Capture the cell that displays the provided text and extract its [x, y] central coordinate. 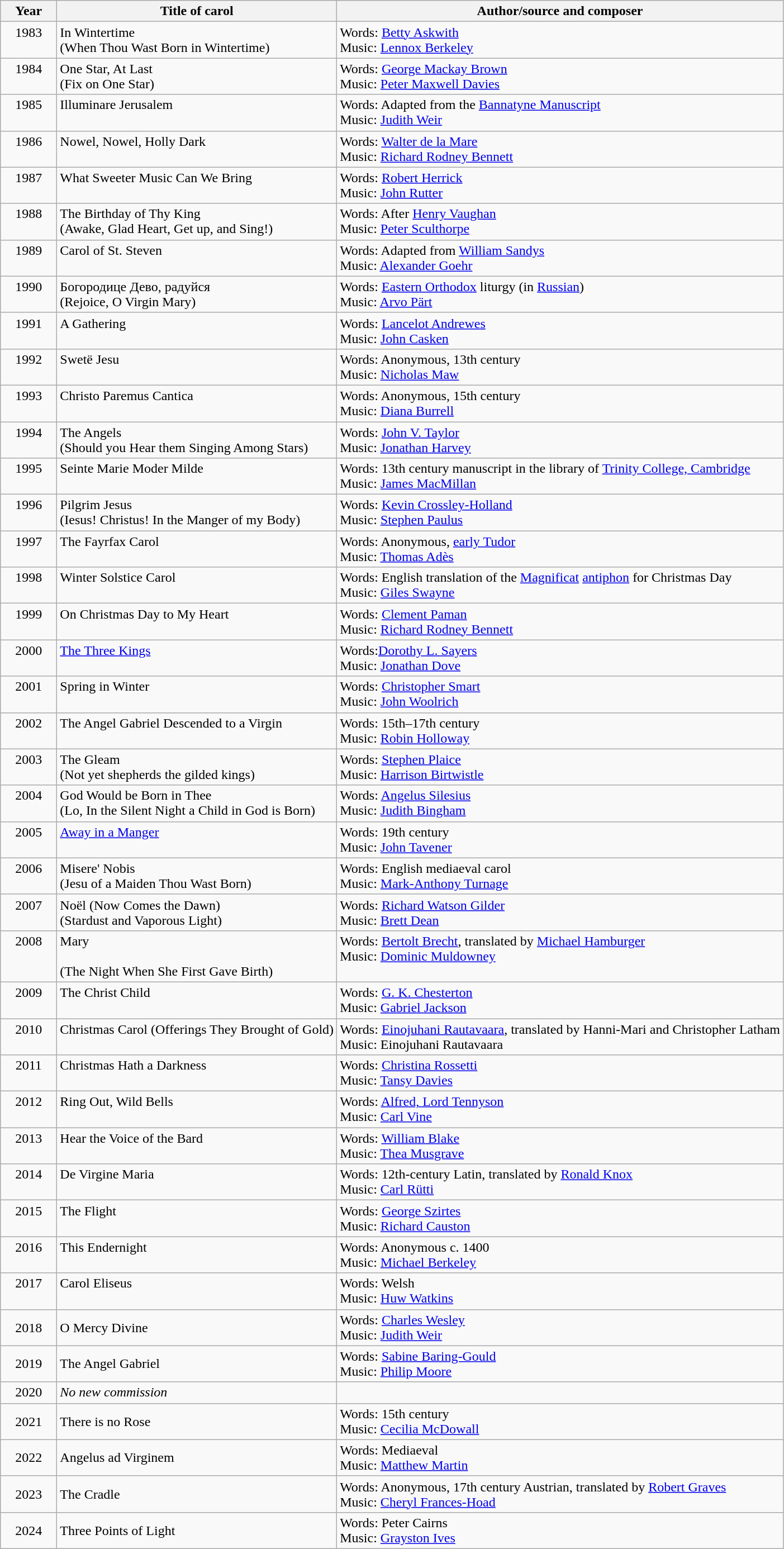
Nowel, Nowel, Holly Dark [197, 149]
Angelus ad Virginem [197, 1457]
Pilgrim Jesus(Iesus! Christus! In the Manger of my Body) [197, 513]
1990 [29, 294]
2013 [29, 1146]
Words: Richard Watson GilderMusic: Brett Dean [560, 912]
Words: Anonymous, early TudorMusic: Thomas Adès [560, 549]
Title of carol [197, 11]
Noël (Now Comes the Dawn)(Stardust and Vaporous Light) [197, 912]
Words: Anonymous, 15th centuryMusic: Diana Burrell [560, 403]
1992 [29, 367]
Words: John V. TaylorMusic: Jonathan Harvey [560, 439]
Carol of St. Steven [197, 258]
1998 [29, 586]
2001 [29, 694]
Words: Robert HerrickMusic: John Rutter [560, 186]
The Three Kings [197, 658]
Words: Alfred, Lord TennysonMusic: Carl Vine [560, 1110]
Words: Clement PamanMusic: Richard Rodney Bennett [560, 621]
Words: Bertolt Brecht, translated by Michael HamburgerMusic: Dominic Muldowney [560, 956]
2022 [29, 1457]
2007 [29, 912]
Words: Adapted from William SandysMusic: Alexander Goehr [560, 258]
Hear the Voice of the Bard [197, 1146]
1984 [29, 76]
1987 [29, 186]
Богородице Дево, радуйся(Rejoice, O Virgin Mary) [197, 294]
Words: 15th centuryMusic: Cecilia McDowall [560, 1422]
Words: Sabine Baring-GouldMusic: Philip Moore [560, 1363]
1999 [29, 621]
2014 [29, 1182]
2003 [29, 767]
2010 [29, 1036]
No new commission [197, 1393]
Words: Walter de la MareMusic: Richard Rodney Bennett [560, 149]
The Cradle [197, 1494]
1989 [29, 258]
Words: 15th–17th centuryMusic: Robin Holloway [560, 731]
Carol Eliseus [197, 1291]
The Angel Gabriel Descended to a Virgin [197, 731]
Mary(The Night When She First Gave Birth) [197, 956]
2011 [29, 1073]
1995 [29, 476]
1997 [29, 549]
The Birthday of Thy King(Awake, Glad Heart, Get up, and Sing!) [197, 221]
Author/source and composer [560, 11]
1996 [29, 513]
Words: Christina RossettiMusic: Tansy Davies [560, 1073]
What Sweeter Music Can We Bring [197, 186]
2019 [29, 1363]
Words: Charles WesleyMusic: Judith Weir [560, 1328]
Words: Angelus SilesiusMusic: Judith Bingham [560, 804]
Spring in Winter [197, 694]
Christo Paremus Cantica [197, 403]
Words: 12th-century Latin, translated by Ronald KnoxMusic: Carl Rütti [560, 1182]
God Would be Born in Thee(Lo, In the Silent Night a Child in God is Born) [197, 804]
On Christmas Day to My Heart [197, 621]
Words: English mediaeval carolMusic: Mark-Anthony Turnage [560, 876]
Year [29, 11]
Words: English translation of the Magnificat antiphon for Christmas DayMusic: Giles Swayne [560, 586]
2004 [29, 804]
Away in a Manger [197, 839]
Words: Betty AskwithMusic: Lennox Berkeley [560, 40]
2020 [29, 1393]
Words: Einojuhani Rautavaara, translated by Hanni-Mari and Christopher LathamMusic: Einojuhani Rautavaara [560, 1036]
A Gathering [197, 331]
O Mercy Divine [197, 1328]
2009 [29, 1000]
Words: Anonymous, 13th centuryMusic: Nicholas Maw [560, 367]
2012 [29, 1110]
Words: G. K. ChestertonMusic: Gabriel Jackson [560, 1000]
Words: WelshMusic: Huw Watkins [560, 1291]
Words: Kevin Crossley-HollandMusic: Stephen Paulus [560, 513]
1993 [29, 403]
1991 [29, 331]
Christmas Hath a Darkness [197, 1073]
In Wintertime(When Thou Wast Born in Wintertime) [197, 40]
2016 [29, 1255]
De Virgine Maria [197, 1182]
Words: After Henry VaughanMusic: Peter Sculthorpe [560, 221]
The Angel Gabriel [197, 1363]
1985 [29, 113]
2017 [29, 1291]
Seinte Marie Moder Milde [197, 476]
2006 [29, 876]
Words: Anonymous, 17th century Austrian, translated by Robert GravesMusic: Cheryl Frances-Hoad [560, 1494]
There is no Rose [197, 1422]
2008 [29, 956]
Words: Stephen PlaiceMusic: Harrison Birtwistle [560, 767]
Winter Solstice Carol [197, 586]
2005 [29, 839]
2002 [29, 731]
Ring Out, Wild Bells [197, 1110]
Words: Lancelot AndrewesMusic: John Casken [560, 331]
Words: Anonymous c. 1400Music: Michael Berkeley [560, 1255]
Words:Dorothy L. SayersMusic: Jonathan Dove [560, 658]
The Gleam(Not yet shepherds the gilded kings) [197, 767]
One Star, At Last(Fix on One Star) [197, 76]
1994 [29, 439]
Illuminare Jerusalem [197, 113]
The Fayrfax Carol [197, 549]
Swetë Jesu [197, 367]
This Endernight [197, 1255]
2015 [29, 1218]
Words: George Mackay BrownMusic: Peter Maxwell Davies [560, 76]
2018 [29, 1328]
Words: Eastern Orthodox liturgy (in Russian)Music: Arvo Pärt [560, 294]
2024 [29, 1530]
Misere' Nobis(Jesu of a Maiden Thou Wast Born) [197, 876]
Words: 19th centuryMusic: John Tavener [560, 839]
Words: Adapted from the Bannatyne ManuscriptMusic: Judith Weir [560, 113]
Words: Christopher SmartMusic: John Woolrich [560, 694]
1986 [29, 149]
2000 [29, 658]
2021 [29, 1422]
The Christ Child [197, 1000]
2023 [29, 1494]
The Angels(Should you Hear them Singing Among Stars) [197, 439]
1983 [29, 40]
1988 [29, 221]
Christmas Carol (Offerings They Brought of Gold) [197, 1036]
The Flight [197, 1218]
Three Points of Light [197, 1530]
Words: Peter CairnsMusic: Grayston Ives [560, 1530]
Words: William BlakeMusic: Thea Musgrave [560, 1146]
Words: 13th century manuscript in the library of Trinity College, CambridgeMusic: James MacMillan [560, 476]
Words: George SzirtesMusic: Richard Causton [560, 1218]
Words: MediaevalMusic: Matthew Martin [560, 1457]
